Locate the cell with the specified text and output its [x, y] center coordinate. 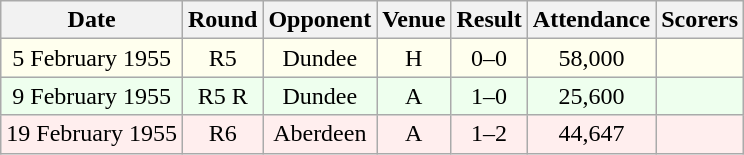
R5 [222, 58]
1–0 [489, 96]
R6 [222, 134]
5 February 1955 [92, 58]
Result [489, 20]
44,647 [591, 134]
Attendance [591, 20]
Date [92, 20]
Opponent [320, 20]
Scorers [700, 20]
1–2 [489, 134]
58,000 [591, 58]
Aberdeen [320, 134]
Round [222, 20]
0–0 [489, 58]
Venue [414, 20]
9 February 1955 [92, 96]
19 February 1955 [92, 134]
H [414, 58]
25,600 [591, 96]
R5 R [222, 96]
